Return [X, Y] of the center of cell containing provided text 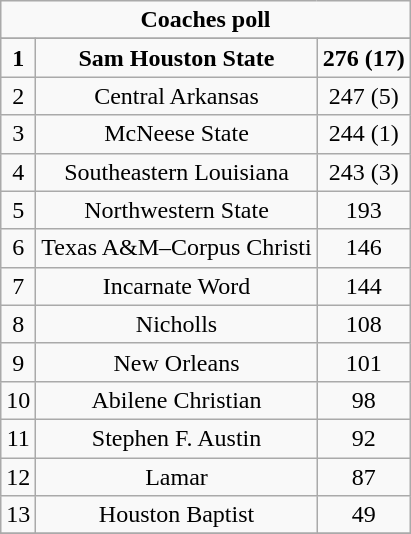
244 (1) [364, 134]
101 [364, 362]
12 [18, 477]
7 [18, 286]
49 [364, 515]
276 (17) [364, 58]
Nicholls [176, 324]
11 [18, 438]
Stephen F. Austin [176, 438]
243 (3) [364, 172]
Incarnate Word [176, 286]
Northwestern State [176, 210]
6 [18, 248]
2 [18, 96]
4 [18, 172]
98 [364, 400]
92 [364, 438]
3 [18, 134]
Southeastern Louisiana [176, 172]
144 [364, 286]
193 [364, 210]
Sam Houston State [176, 58]
13 [18, 515]
10 [18, 400]
87 [364, 477]
Central Arkansas [176, 96]
Coaches poll [206, 20]
146 [364, 248]
5 [18, 210]
Houston Baptist [176, 515]
McNeese State [176, 134]
1 [18, 58]
Lamar [176, 477]
Abilene Christian [176, 400]
8 [18, 324]
108 [364, 324]
Texas A&M–Corpus Christi [176, 248]
9 [18, 362]
247 (5) [364, 96]
New Orleans [176, 362]
